Find where the given text appears and provide that cell's center as (x, y) coordinate. 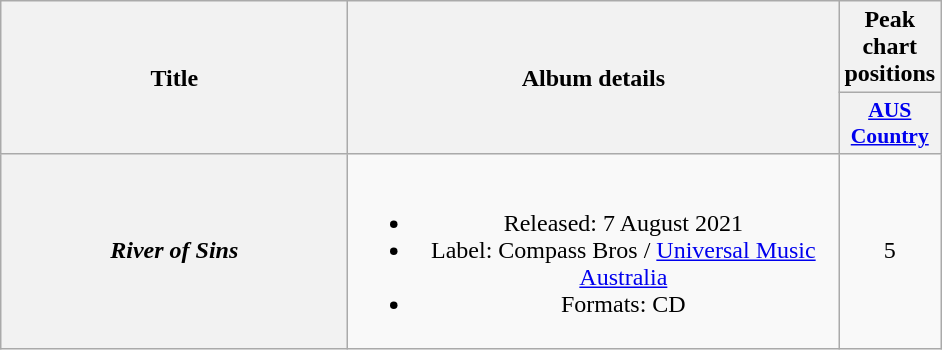
Peak chart positions (890, 47)
River of Sins (174, 251)
Title (174, 78)
Album details (594, 78)
Released: 7 August 2021Label: Compass Bros / Universal Music AustraliaFormats: CD (594, 251)
AUSCountry (890, 124)
5 (890, 251)
